Find where the given text appears and provide that cell's center as (x, y) coordinate. 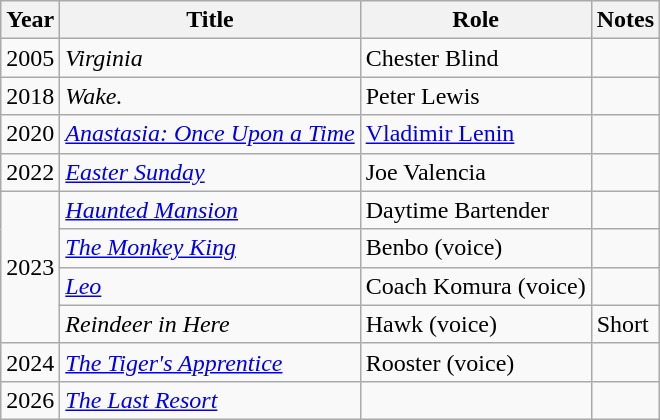
Peter Lewis (476, 96)
Leo (210, 286)
Benbo (voice) (476, 248)
Hawk (voice) (476, 324)
Chester Blind (476, 58)
The Tiger's Apprentice (210, 362)
2018 (30, 96)
2020 (30, 134)
Reindeer in Here (210, 324)
The Monkey King (210, 248)
2022 (30, 172)
Haunted Mansion (210, 210)
2005 (30, 58)
Easter Sunday (210, 172)
Joe Valencia (476, 172)
Year (30, 20)
Rooster (voice) (476, 362)
Vladimir Lenin (476, 134)
Anastasia: Once Upon a Time (210, 134)
The Last Resort (210, 400)
2023 (30, 267)
Wake. (210, 96)
Virginia (210, 58)
Coach Komura (voice) (476, 286)
Notes (625, 20)
Role (476, 20)
2026 (30, 400)
2024 (30, 362)
Short (625, 324)
Title (210, 20)
Daytime Bartender (476, 210)
